Capture the cell that displays the provided text and extract its (x, y) central coordinate. 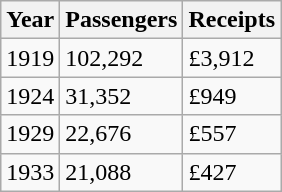
1924 (30, 96)
1933 (30, 172)
Receipts (232, 20)
1929 (30, 134)
102,292 (122, 58)
31,352 (122, 96)
Passengers (122, 20)
£557 (232, 134)
£949 (232, 96)
22,676 (122, 134)
£427 (232, 172)
1919 (30, 58)
21,088 (122, 172)
Year (30, 20)
£3,912 (232, 58)
